Output the [x, y] coordinate of the center of the cell containing the given text.  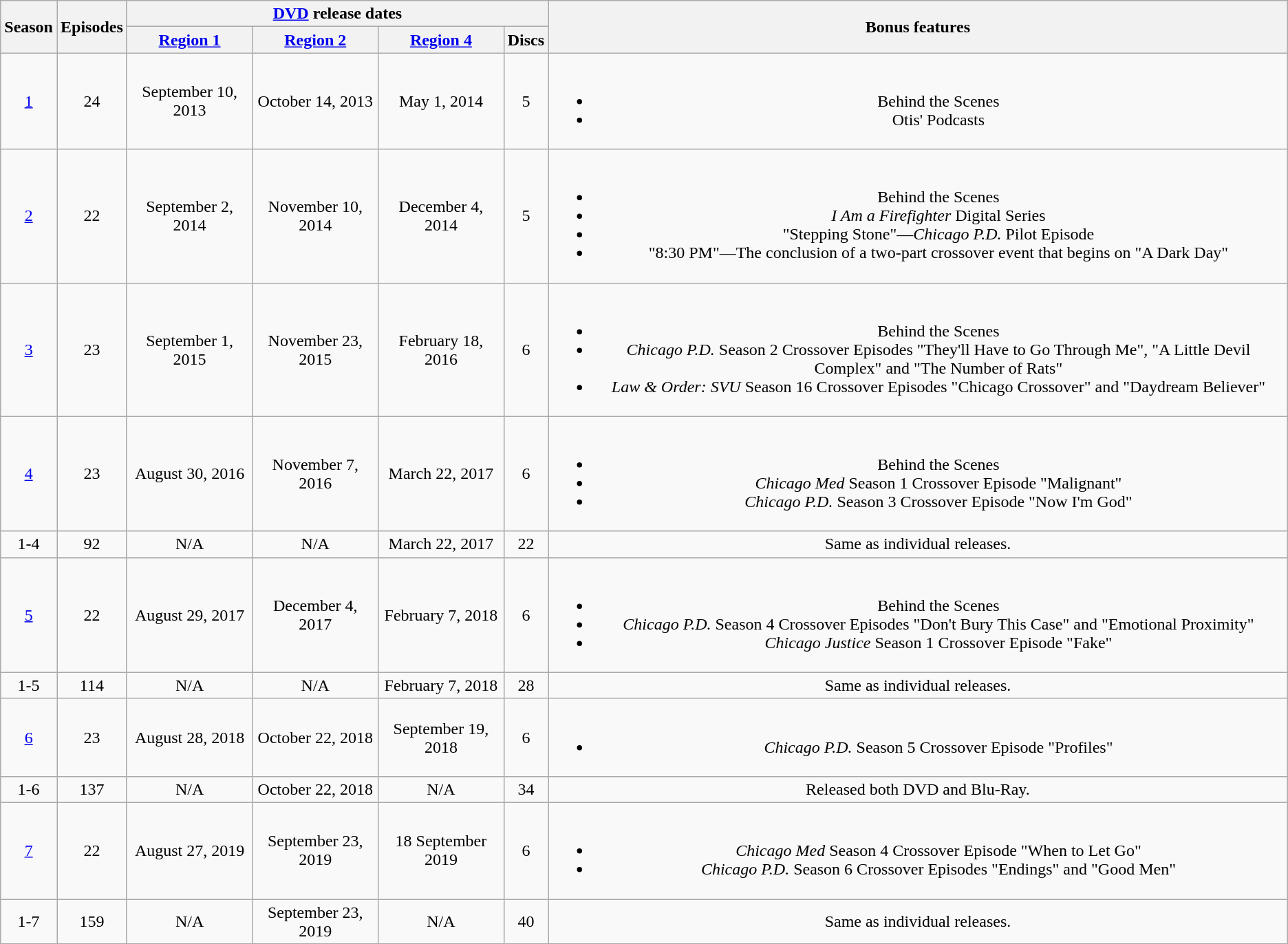
Behind the ScenesChicago Med Season 1 Crossover Episode "Malignant"Chicago P.D. Season 3 Crossover Episode "Now I'm God" [918, 473]
Behind the ScenesOtis' Podcasts [918, 101]
1-7 [29, 921]
Bonus features [918, 27]
1-5 [29, 685]
September 10, 2013 [190, 101]
August 29, 2017 [190, 615]
Chicago P.D. Season 5 Crossover Episode "Profiles" [918, 738]
December 4, 2014 [442, 216]
September 1, 2015 [190, 350]
November 23, 2015 [315, 350]
114 [92, 685]
Region 2 [315, 40]
3 [29, 350]
August 30, 2016 [190, 473]
28 [526, 685]
October 14, 2013 [315, 101]
September 19, 2018 [442, 738]
4 [29, 473]
92 [92, 544]
159 [92, 921]
November 7, 2016 [315, 473]
18 September 2019 [442, 850]
137 [92, 789]
May 1, 2014 [442, 101]
September 2, 2014 [190, 216]
November 10, 2014 [315, 216]
December 4, 2017 [315, 615]
Region 1 [190, 40]
Episodes [92, 27]
DVD release dates [337, 14]
34 [526, 789]
1-4 [29, 544]
Season [29, 27]
1 [29, 101]
February 18, 2016 [442, 350]
Region 4 [442, 40]
2 [29, 216]
Released both DVD and Blu-Ray. [918, 789]
Discs [526, 40]
40 [526, 921]
1-6 [29, 789]
7 [29, 850]
24 [92, 101]
Chicago Med Season 4 Crossover Episode "When to Let Go"Chicago P.D. Season 6 Crossover Episodes "Endings" and "Good Men" [918, 850]
August 28, 2018 [190, 738]
August 27, 2019 [190, 850]
